Find where the given text appears and provide that cell's center as (x, y) coordinate. 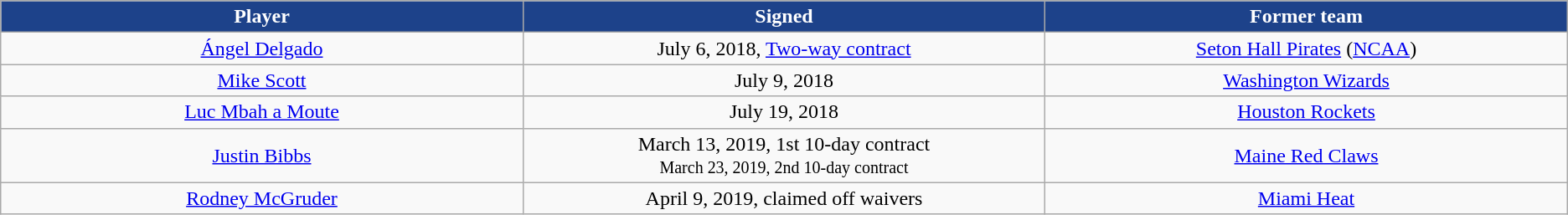
Signed (784, 17)
July 19, 2018 (784, 112)
Miami Heat (1307, 198)
April 9, 2019, claimed off waivers (784, 198)
Player (261, 17)
Houston Rockets (1307, 112)
Seton Hall Pirates (NCAA) (1307, 49)
Former team (1307, 17)
July 9, 2018 (784, 80)
Justin Bibbs (261, 156)
Luc Mbah a Moute (261, 112)
July 6, 2018, Two-way contract (784, 49)
Washington Wizards (1307, 80)
Rodney McGruder (261, 198)
March 13, 2019, 1st 10-day contractMarch 23, 2019, 2nd 10-day contract (784, 156)
Ángel Delgado (261, 49)
Maine Red Claws (1307, 156)
Mike Scott (261, 80)
